From the cell containing the given text, extract its center point as [x, y] coordinate. 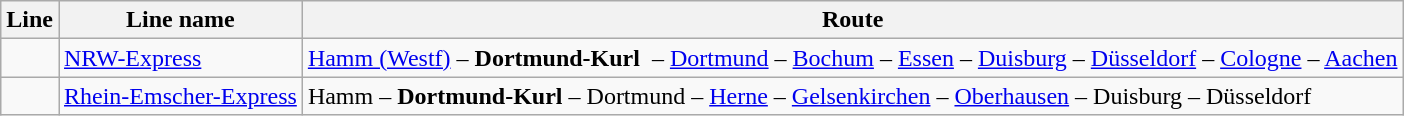
Hamm – Dortmund-Kurl – Dortmund – Herne – Gelsenkirchen – Oberhausen – Duisburg – Düsseldorf [852, 96]
Rhein-Emscher-Express [180, 96]
Hamm (Westf) – Dortmund-Kurl – Dortmund – Bochum – Essen – Duisburg – Düsseldorf – Cologne – Aachen [852, 58]
Line [30, 20]
NRW-Express [180, 58]
Route [852, 20]
Line name [180, 20]
